Provide the [X, Y] coordinate of the cell's center where the given text is located.  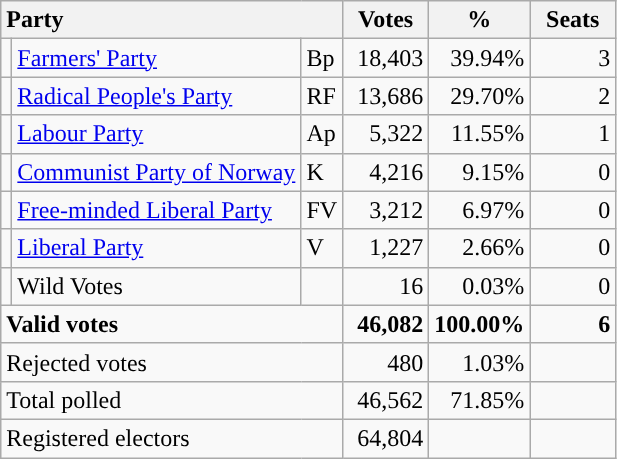
Rejected votes [172, 362]
Seats [573, 20]
6.97% [480, 210]
V [322, 248]
480 [386, 362]
18,403 [386, 58]
11.55% [480, 134]
RF [322, 96]
3 [573, 58]
29.70% [480, 96]
Communist Party of Norway [156, 172]
0.03% [480, 286]
FV [322, 210]
1.03% [480, 362]
71.85% [480, 400]
Total polled [172, 400]
Valid votes [172, 324]
5,322 [386, 134]
Liberal Party [156, 248]
Labour Party [156, 134]
Wild Votes [156, 286]
Bp [322, 58]
Farmers' Party [156, 58]
4,216 [386, 172]
46,082 [386, 324]
2.66% [480, 248]
100.00% [480, 324]
Free-minded Liberal Party [156, 210]
% [480, 20]
64,804 [386, 438]
Votes [386, 20]
39.94% [480, 58]
9.15% [480, 172]
13,686 [386, 96]
46,562 [386, 400]
Ap [322, 134]
Radical People's Party [156, 96]
6 [573, 324]
3,212 [386, 210]
Party [172, 20]
2 [573, 96]
1,227 [386, 248]
1 [573, 134]
Registered electors [172, 438]
16 [386, 286]
K [322, 172]
